Output the [X, Y] coordinate of the center of the cell containing the given text.  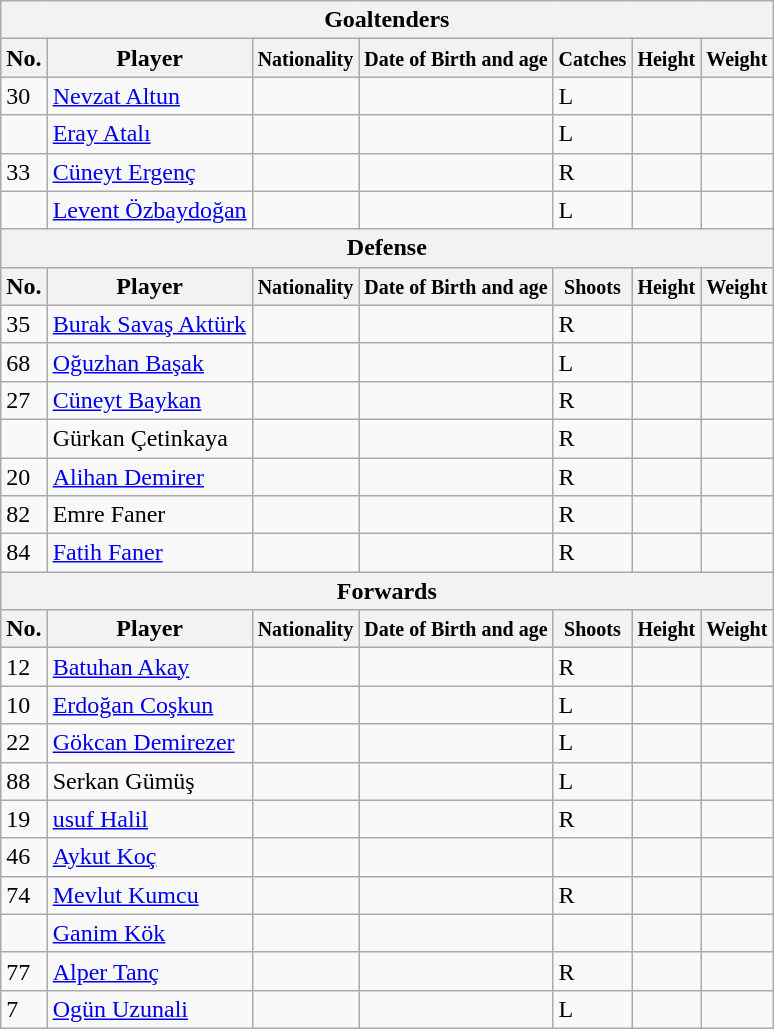
Serkan Gümüş [150, 781]
Cüneyt Ergenç [150, 172]
33 [24, 172]
Burak Savaş Aktürk [150, 324]
Levent Özbaydoğan [150, 210]
84 [24, 553]
Nevzat Altun [150, 96]
Erdoğan Coşkun [150, 705]
Gökcan Demirezer [150, 743]
Eray Atalı [150, 134]
82 [24, 515]
Ogün Uzunali [150, 1009]
Alper Tanç [150, 971]
12 [24, 667]
10 [24, 705]
Fatih Faner [150, 553]
Emre Faner [150, 515]
Aykut Koç [150, 857]
Catches [592, 58]
22 [24, 743]
Goaltenders [387, 20]
Ganim Kök [150, 933]
usuf Halil [150, 819]
27 [24, 400]
35 [24, 324]
88 [24, 781]
Gürkan Çetinkaya [150, 438]
Oğuzhan Başak [150, 362]
Alihan Demirer [150, 477]
30 [24, 96]
77 [24, 971]
Forwards [387, 591]
46 [24, 857]
19 [24, 819]
20 [24, 477]
68 [24, 362]
Cüneyt Baykan [150, 400]
7 [24, 1009]
Mevlut Kumcu [150, 895]
74 [24, 895]
Batuhan Akay [150, 667]
Defense [387, 248]
